Return [x, y] of the center of cell containing provided text 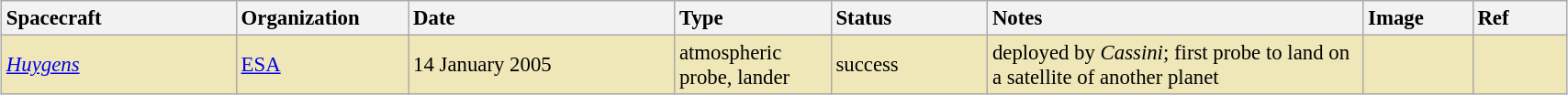
Notes [1175, 18]
Image [1417, 18]
Status [909, 18]
atmospheric probe, lander [753, 66]
success [909, 66]
Ref [1519, 18]
Date [542, 18]
Type [753, 18]
deployed by Cassini; first probe to land on a satellite of another planet [1175, 66]
Spacecraft [119, 18]
14 January 2005 [542, 66]
Organization [322, 18]
Huygens [119, 66]
ESA [322, 66]
